Return [x, y] of the center of cell containing provided text 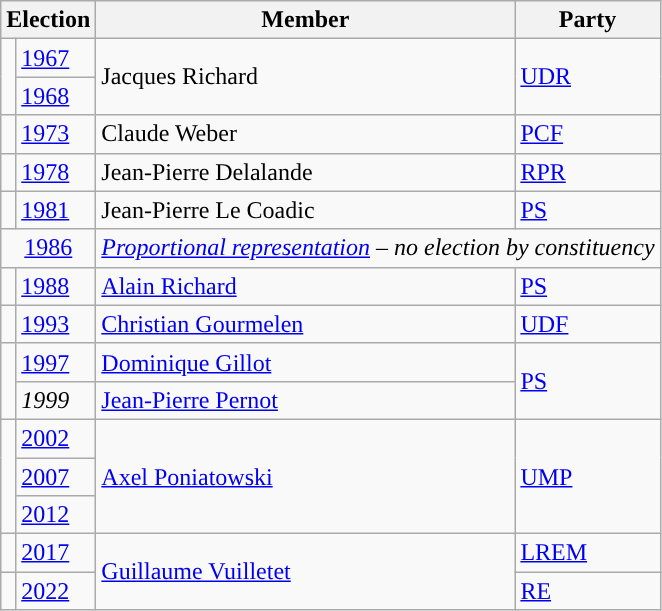
1986 [48, 248]
Dominique Gillot [306, 362]
RPR [588, 172]
1981 [56, 210]
1993 [56, 324]
2002 [56, 438]
Jean-Pierre Delalande [306, 172]
Christian Gourmelen [306, 324]
Guillaume Vuilletet [306, 572]
Proportional representation – no election by constituency [378, 248]
Axel Poniatowski [306, 476]
UDF [588, 324]
Election [48, 20]
Claude Weber [306, 134]
2022 [56, 591]
UMP [588, 476]
UDR [588, 77]
RE [588, 591]
2017 [56, 553]
2007 [56, 477]
1999 [56, 400]
LREM [588, 553]
Member [306, 20]
1978 [56, 172]
Jean-Pierre Le Coadic [306, 210]
PCF [588, 134]
Alain Richard [306, 286]
1997 [56, 362]
2012 [56, 515]
Party [588, 20]
Jean-Pierre Pernot [306, 400]
1968 [56, 96]
1988 [56, 286]
1973 [56, 134]
Jacques Richard [306, 77]
1967 [56, 58]
